Locate the cell with the specified text and output its [x, y] center coordinate. 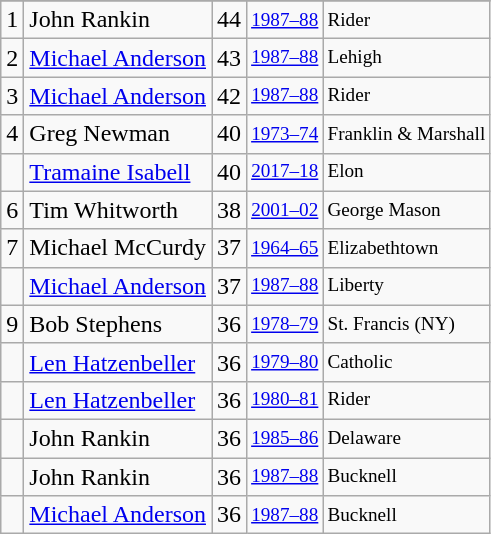
4 [12, 134]
1979–80 [285, 362]
2 [12, 58]
1985–86 [285, 438]
2017–18 [285, 172]
42 [230, 96]
1964–65 [285, 248]
44 [230, 20]
Greg Newman [118, 134]
1973–74 [285, 134]
Michael McCurdy [118, 248]
43 [230, 58]
1978–79 [285, 324]
2001–02 [285, 210]
Bob Stephens [118, 324]
6 [12, 210]
Tim Whitworth [118, 210]
George Mason [406, 210]
1980–81 [285, 400]
38 [230, 210]
Liberty [406, 286]
Franklin & Marshall [406, 134]
Lehigh [406, 58]
Elon [406, 172]
1 [12, 20]
Elizabethtown [406, 248]
Tramaine Isabell [118, 172]
3 [12, 96]
9 [12, 324]
St. Francis (NY) [406, 324]
Catholic [406, 362]
Delaware [406, 438]
7 [12, 248]
